Locate the cell with the specified text and output its [x, y] center coordinate. 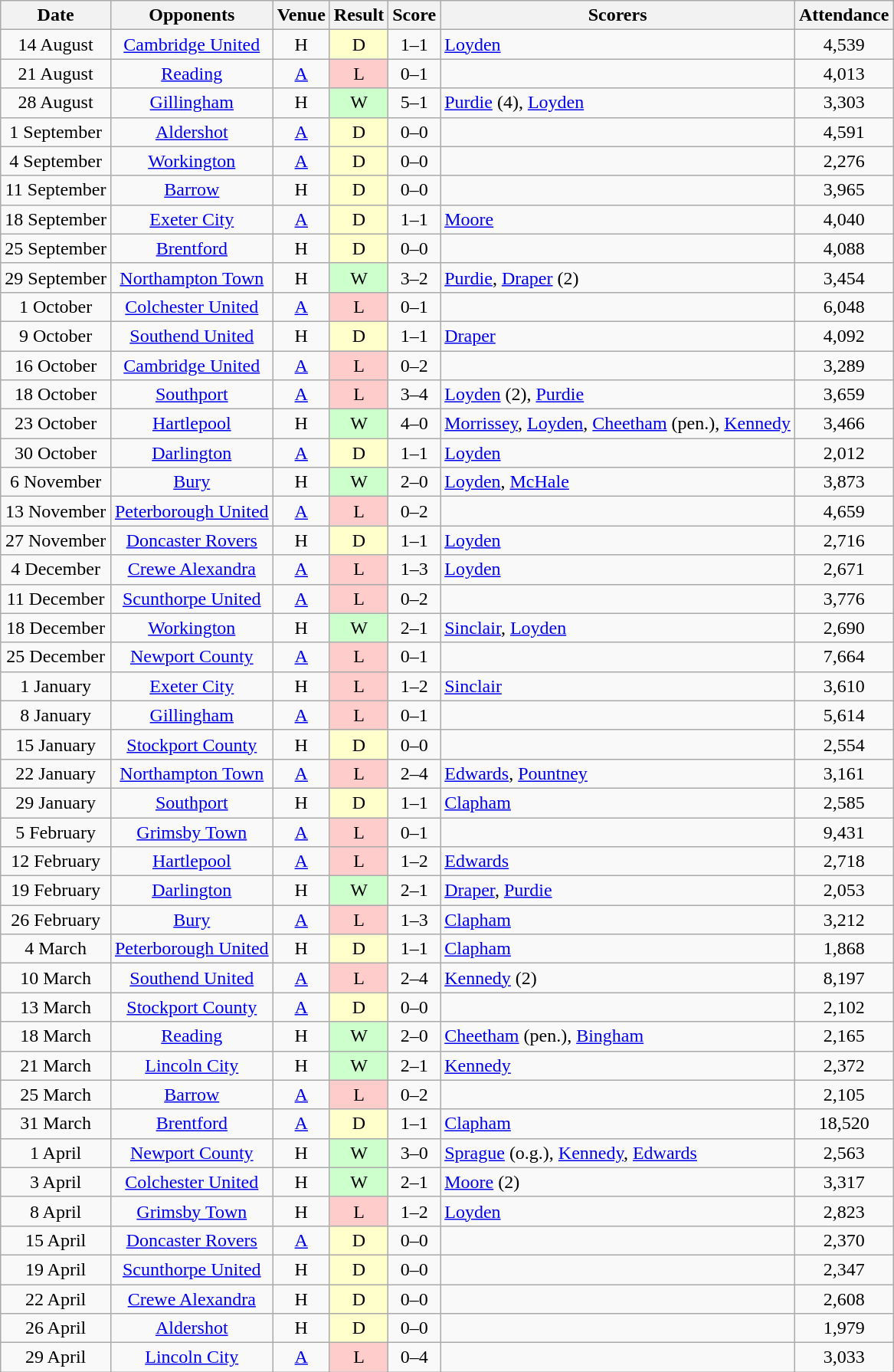
2,718 [843, 862]
15 April [56, 1240]
4,088 [843, 248]
4 December [56, 569]
3,965 [843, 190]
5 February [56, 832]
9,431 [843, 832]
4,013 [843, 74]
29 September [56, 277]
3–0 [414, 1153]
2,608 [843, 1299]
11 September [56, 190]
3,454 [843, 277]
5–1 [414, 103]
Date [56, 15]
Morrissey, Loyden, Cheetham (pen.), Kennedy [617, 424]
2,102 [843, 1007]
29 April [56, 1357]
Attendance [843, 15]
Sprague (o.g.), Kennedy, Edwards [617, 1153]
3,659 [843, 395]
0–4 [414, 1357]
16 October [56, 366]
2,823 [843, 1211]
31 March [56, 1124]
4,591 [843, 132]
1 January [56, 686]
19 February [56, 891]
Result [359, 15]
18 October [56, 395]
5,614 [843, 715]
2,276 [843, 161]
2,671 [843, 569]
2,554 [843, 744]
4–0 [414, 424]
11 December [56, 599]
29 January [56, 803]
26 April [56, 1328]
1 April [56, 1153]
28 August [56, 103]
Moore (2) [617, 1182]
Kennedy [617, 1065]
18 December [56, 628]
13 March [56, 1007]
Opponents [192, 15]
Sinclair [617, 686]
18 March [56, 1036]
9 October [56, 336]
14 August [56, 44]
3,033 [843, 1357]
21 August [56, 74]
4 March [56, 949]
8 April [56, 1211]
2,165 [843, 1036]
25 March [56, 1095]
2,585 [843, 803]
3,873 [843, 482]
Score [414, 15]
18 September [56, 219]
2,347 [843, 1269]
Loyden (2), Purdie [617, 395]
1 October [56, 307]
3,466 [843, 424]
2,690 [843, 628]
27 November [56, 540]
2,105 [843, 1095]
2,012 [843, 453]
2,372 [843, 1065]
3,303 [843, 103]
3 April [56, 1182]
21 March [56, 1065]
2,563 [843, 1153]
Edwards, Pountney [617, 773]
7,664 [843, 657]
Scorers [617, 15]
4 September [56, 161]
3,317 [843, 1182]
Purdie (4), Loyden [617, 103]
25 September [56, 248]
30 October [56, 453]
4,092 [843, 336]
8 January [56, 715]
3–4 [414, 395]
Draper, Purdie [617, 891]
25 December [56, 657]
1,979 [843, 1328]
Cheetham (pen.), Bingham [617, 1036]
2,053 [843, 891]
15 January [56, 744]
23 October [56, 424]
3–2 [414, 277]
18,520 [843, 1124]
Purdie, Draper (2) [617, 277]
12 February [56, 862]
Edwards [617, 862]
3,776 [843, 599]
Moore [617, 219]
6,048 [843, 307]
22 January [56, 773]
Kennedy (2) [617, 978]
22 April [56, 1299]
3,161 [843, 773]
3,289 [843, 366]
8,197 [843, 978]
26 February [56, 920]
1 September [56, 132]
2,370 [843, 1240]
3,610 [843, 686]
10 March [56, 978]
2,716 [843, 540]
4,659 [843, 511]
Venue [301, 15]
4,539 [843, 44]
3,212 [843, 920]
13 November [56, 511]
Loyden, McHale [617, 482]
4,040 [843, 219]
6 November [56, 482]
Sinclair, Loyden [617, 628]
Draper [617, 336]
19 April [56, 1269]
1,868 [843, 949]
